From the cell containing the given text, extract its center point as (X, Y) coordinate. 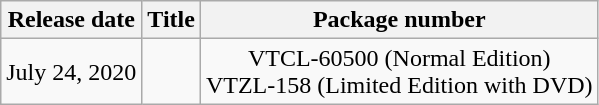
July 24, 2020 (72, 72)
Release date (72, 20)
VTCL-60500 (Normal Edition)VTZL-158 (Limited Edition with DVD) (399, 72)
Package number (399, 20)
Title (172, 20)
